Output the (x, y) coordinate of the center of the cell containing the given text.  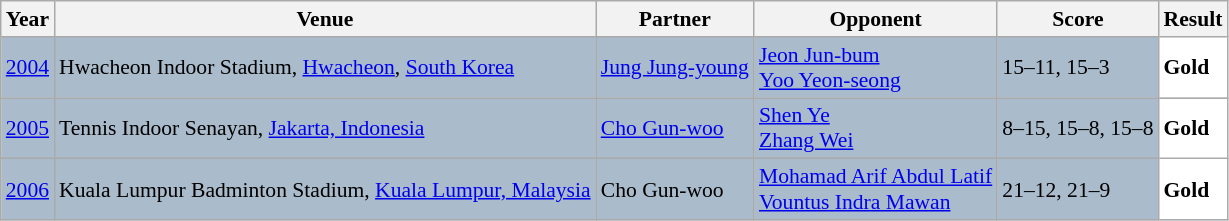
Hwacheon Indoor Stadium, Hwacheon, South Korea (325, 68)
Venue (325, 19)
8–15, 15–8, 15–8 (1078, 128)
2004 (28, 68)
Year (28, 19)
2005 (28, 128)
Score (1078, 19)
21–12, 21–9 (1078, 190)
Mohamad Arif Abdul Latif Vountus Indra Mawan (876, 190)
Jeon Jun-bum Yoo Yeon-seong (876, 68)
Partner (675, 19)
Kuala Lumpur Badminton Stadium, Kuala Lumpur, Malaysia (325, 190)
Jung Jung-young (675, 68)
2006 (28, 190)
15–11, 15–3 (1078, 68)
Result (1194, 19)
Opponent (876, 19)
Tennis Indoor Senayan, Jakarta, Indonesia (325, 128)
Shen Ye Zhang Wei (876, 128)
